Output the (x, y) coordinate of the center of the cell containing the given text.  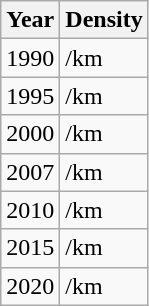
2010 (30, 210)
2007 (30, 172)
Density (104, 20)
1995 (30, 96)
1990 (30, 58)
2000 (30, 134)
2020 (30, 286)
2015 (30, 248)
Year (30, 20)
